From the cell containing the given text, extract its center point as [x, y] coordinate. 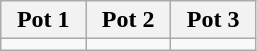
Pot 2 [128, 20]
Pot 3 [214, 20]
Pot 1 [44, 20]
